From the cell containing the given text, extract its center point as [X, Y] coordinate. 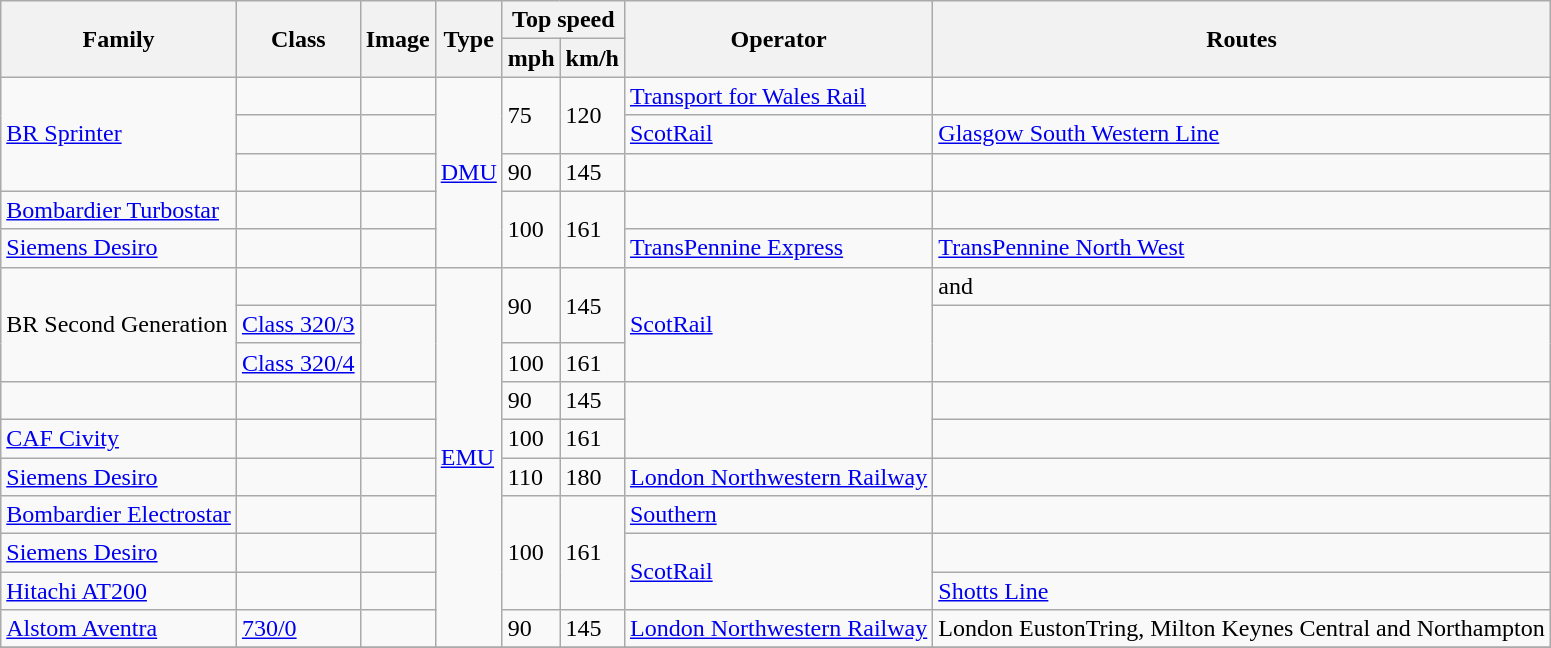
Routes [1242, 39]
BR Second Generation [119, 324]
Transport for Wales Rail [778, 96]
120 [592, 115]
Glasgow South Western Line [1242, 134]
TransPennine North West [1242, 248]
DMU [468, 172]
CAF Civity [119, 438]
180 [592, 477]
Alstom Aventra [119, 629]
mph [531, 58]
TransPennine Express [778, 248]
EMU [468, 458]
London EustonTring, Milton Keynes Central and Northampton [1242, 629]
Class 320/4 [298, 362]
110 [531, 477]
Operator [778, 39]
Class [298, 39]
Class 320/3 [298, 324]
km/h [592, 58]
and [1242, 286]
Southern [778, 515]
Top speed [563, 20]
Hitachi AT200 [119, 591]
Family [119, 39]
Shotts Line [1242, 591]
BR Sprinter [119, 134]
Bombardier Electrostar [119, 515]
Image [398, 39]
Bombardier Turbostar [119, 210]
Type [468, 39]
75 [531, 115]
730/0 [298, 629]
